Return the [x, y] coordinate for the center point of the cell that contains the specified text.  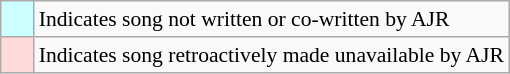
Indicates song not written or co-written by AJR [272, 19]
Indicates song retroactively made unavailable by AJR [272, 55]
